Identify which cell holds the provided text, then report its (X, Y) central coordinate. 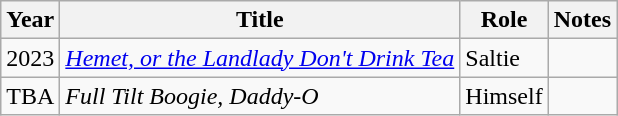
Saltie (504, 58)
Full Tilt Boogie, Daddy-O (260, 96)
2023 (30, 58)
TBA (30, 96)
Role (504, 20)
Year (30, 20)
Hemet, or the Landlady Don't Drink Tea (260, 58)
Himself (504, 96)
Title (260, 20)
Notes (582, 20)
